Search for the cell housing the specified text and yield its [x, y] center coordinate. 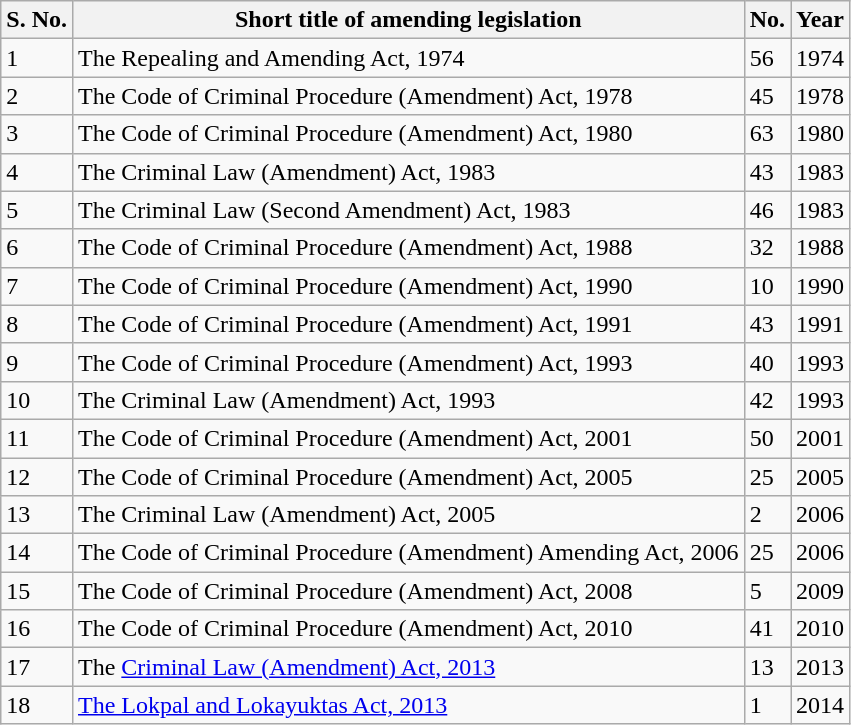
1990 [820, 286]
The Criminal Law (Amendment) Act, 1983 [408, 172]
2014 [820, 705]
2001 [820, 438]
2010 [820, 629]
12 [37, 477]
Short title of amending legislation [408, 20]
The Code of Criminal Procedure (Amendment) Amending Act, 2006 [408, 553]
1974 [820, 58]
8 [37, 324]
The Criminal Law (Amendment) Act, 2005 [408, 515]
9 [37, 362]
18 [37, 705]
40 [767, 362]
1988 [820, 248]
The Code of Criminal Procedure (Amendment) Act, 2008 [408, 591]
The Code of Criminal Procedure (Amendment) Act, 1991 [408, 324]
2005 [820, 477]
11 [37, 438]
46 [767, 210]
42 [767, 400]
63 [767, 134]
No. [767, 20]
4 [37, 172]
1980 [820, 134]
15 [37, 591]
The Criminal Law (Amendment) Act, 1993 [408, 400]
3 [37, 134]
The Code of Criminal Procedure (Amendment) Act, 2005 [408, 477]
The Repealing and Amending Act, 1974 [408, 58]
The Code of Criminal Procedure (Amendment) Act, 1990 [408, 286]
S. No. [37, 20]
The Lokpal and Lokayuktas Act, 2013 [408, 705]
The Code of Criminal Procedure (Amendment) Act, 2010 [408, 629]
17 [37, 667]
2009 [820, 591]
The Code of Criminal Procedure (Amendment) Act, 1993 [408, 362]
45 [767, 96]
56 [767, 58]
The Code of Criminal Procedure (Amendment) Act, 2001 [408, 438]
50 [767, 438]
2013 [820, 667]
32 [767, 248]
16 [37, 629]
Year [820, 20]
The Code of Criminal Procedure (Amendment) Act, 1988 [408, 248]
The Code of Criminal Procedure (Amendment) Act, 1980 [408, 134]
The Code of Criminal Procedure (Amendment) Act, 1978 [408, 96]
7 [37, 286]
1991 [820, 324]
1978 [820, 96]
14 [37, 553]
The Criminal Law (Second Amendment) Act, 1983 [408, 210]
6 [37, 248]
The Criminal Law (Amendment) Act, 2013 [408, 667]
41 [767, 629]
